Detect which cell encompasses the target text, then output its [X, Y] center coordinate. 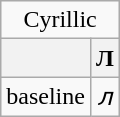
Л [104, 58]
ᴫ [104, 97]
baseline [46, 97]
Cyrillic [60, 20]
